Output the [x, y] coordinate of the center of the cell containing the given text.  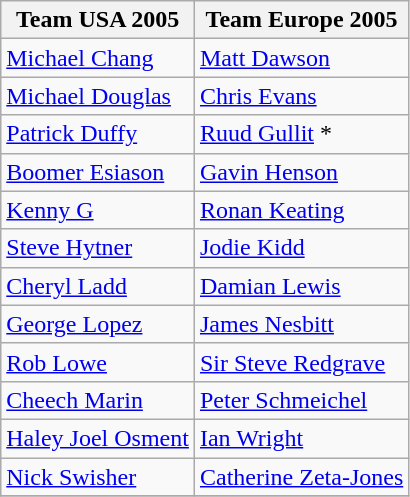
Damian Lewis [301, 286]
Gavin Henson [301, 172]
Catherine Zeta-Jones [301, 477]
Michael Douglas [98, 96]
Rob Lowe [98, 362]
Cheryl Ladd [98, 286]
Boomer Esiason [98, 172]
Haley Joel Osment [98, 438]
Michael Chang [98, 58]
George Lopez [98, 324]
Cheech Marin [98, 400]
Kenny G [98, 210]
Team USA 2005 [98, 20]
Chris Evans [301, 96]
Team Europe 2005 [301, 20]
Peter Schmeichel [301, 400]
Sir Steve Redgrave [301, 362]
Ruud Gullit * [301, 134]
James Nesbitt [301, 324]
Nick Swisher [98, 477]
Jodie Kidd [301, 248]
Patrick Duffy [98, 134]
Ronan Keating [301, 210]
Ian Wright [301, 438]
Steve Hytner [98, 248]
Matt Dawson [301, 58]
